Identify which cell holds the provided text, then report its (x, y) central coordinate. 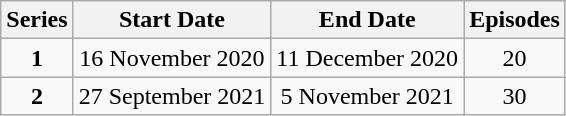
Start Date (172, 20)
1 (37, 58)
Episodes (515, 20)
30 (515, 96)
20 (515, 58)
Series (37, 20)
2 (37, 96)
End Date (368, 20)
16 November 2020 (172, 58)
5 November 2021 (368, 96)
27 September 2021 (172, 96)
11 December 2020 (368, 58)
